From the cell containing the given text, extract its center point as (X, Y) coordinate. 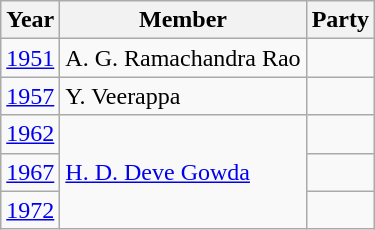
Y. Veerappa (183, 96)
1967 (30, 172)
Year (30, 20)
Party (340, 20)
A. G. Ramachandra Rao (183, 58)
Member (183, 20)
H. D. Deve Gowda (183, 172)
1972 (30, 210)
1957 (30, 96)
1951 (30, 58)
1962 (30, 134)
